Capture the cell that displays the provided text and extract its (X, Y) central coordinate. 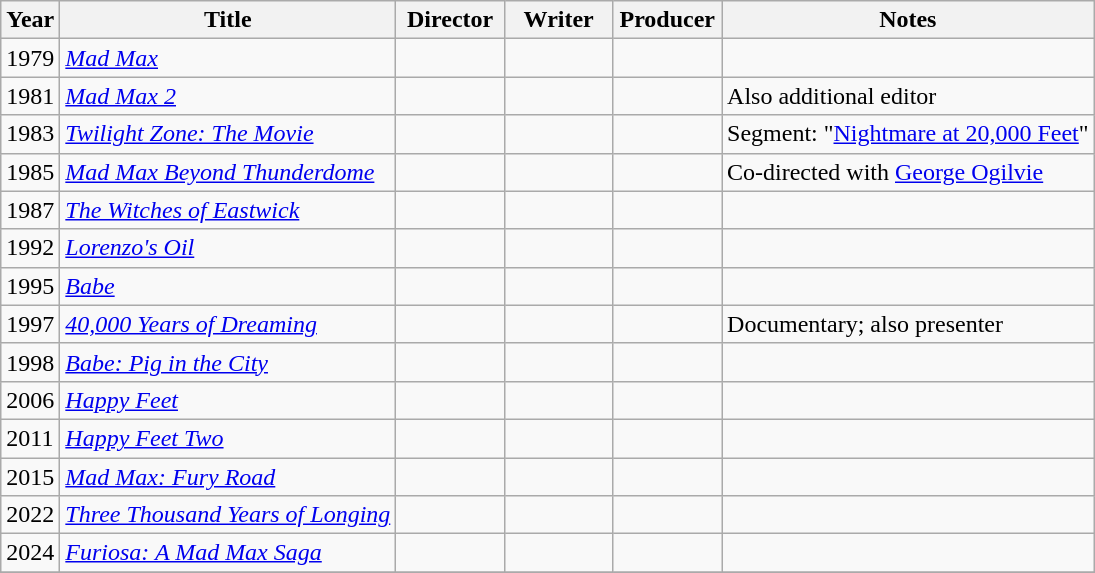
Babe: Pig in the City (228, 362)
1997 (30, 324)
Babe (228, 286)
Year (30, 20)
Lorenzo's Oil (228, 248)
Notes (908, 20)
Happy Feet Two (228, 438)
Writer (558, 20)
The Witches of Eastwick (228, 210)
2022 (30, 515)
1985 (30, 172)
1979 (30, 58)
Happy Feet (228, 400)
Co-directed with George Ogilvie (908, 172)
Mad Max 2 (228, 96)
2015 (30, 477)
Mad Max Beyond Thunderdome (228, 172)
Segment: "Nightmare at 20,000 Feet" (908, 134)
2011 (30, 438)
Documentary; also presenter (908, 324)
1992 (30, 248)
2006 (30, 400)
Title (228, 20)
Also additional editor (908, 96)
Twilight Zone: The Movie (228, 134)
1995 (30, 286)
1981 (30, 96)
Mad Max (228, 58)
Three Thousand Years of Longing (228, 515)
Mad Max: Fury Road (228, 477)
Director (450, 20)
Producer (668, 20)
1983 (30, 134)
2024 (30, 553)
40,000 Years of Dreaming (228, 324)
1987 (30, 210)
Furiosa: A Mad Max Saga (228, 553)
1998 (30, 362)
